For the text-containing cell, return its midpoint in (x, y) coordinate format. 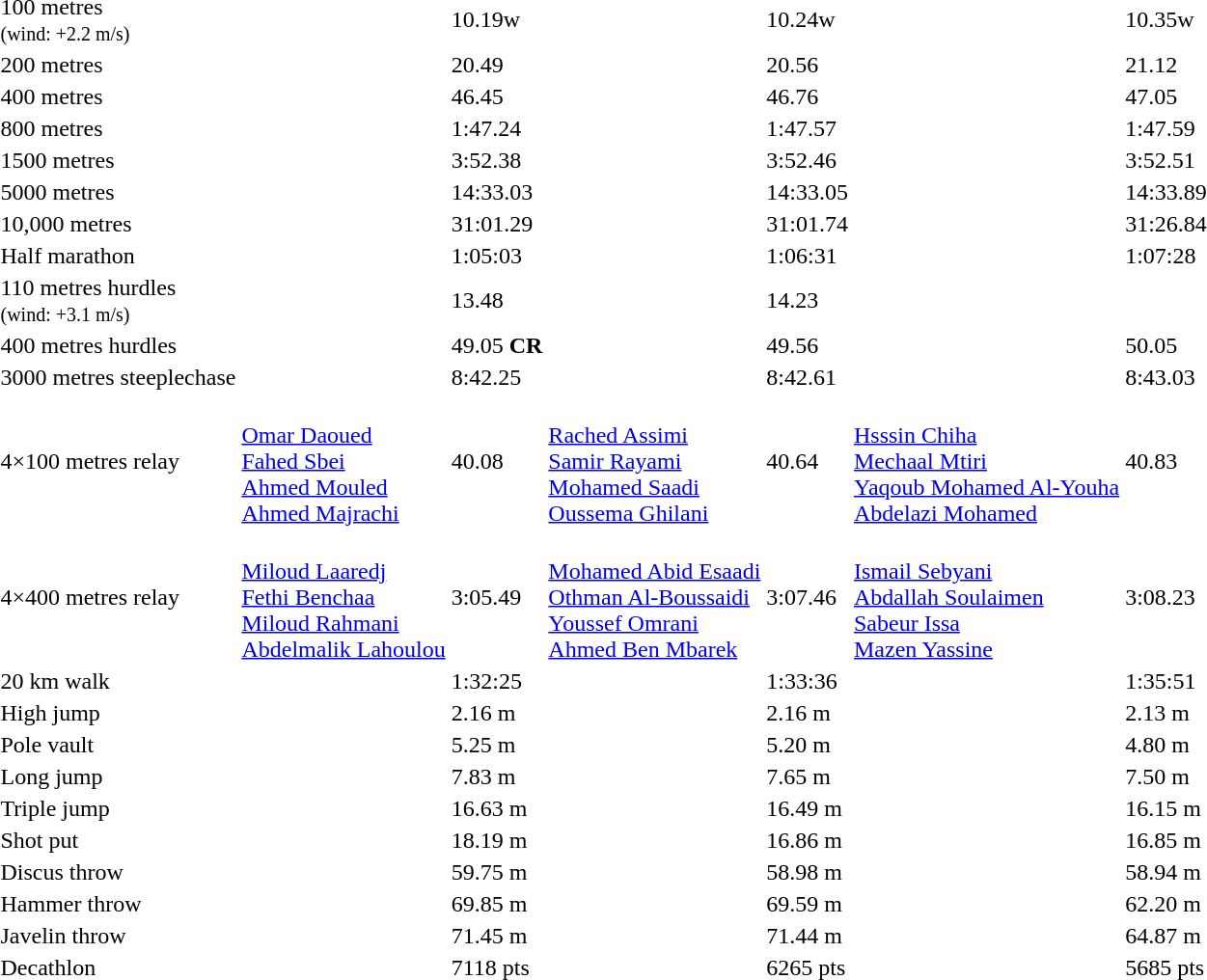
40.64 (808, 461)
7.83 m (497, 776)
16.86 m (808, 840)
59.75 m (497, 872)
14:33.03 (497, 192)
46.45 (497, 96)
40.08 (497, 461)
1:47.24 (497, 128)
3:05.49 (497, 597)
1:06:31 (808, 256)
49.05 CR (497, 345)
Miloud LaaredjFethi BenchaaMiloud RahmaniAbdelmalik Lahoulou (343, 597)
5.20 m (808, 745)
16.63 m (497, 808)
14:33.05 (808, 192)
69.85 m (497, 904)
7.65 m (808, 776)
3:07.46 (808, 597)
Ismail SebyaniAbdallah SoulaimenSabeur IssaMazen Yassine (987, 597)
20.49 (497, 65)
Rached AssimiSamir RayamiMohamed SaadiOussema Ghilani (654, 461)
69.59 m (808, 904)
46.76 (808, 96)
16.49 m (808, 808)
Omar DaouedFahed SbeiAhmed MouledAhmed Majrachi (343, 461)
1:47.57 (808, 128)
14.23 (808, 301)
31:01.29 (497, 224)
18.19 m (497, 840)
1:33:36 (808, 681)
1:32:25 (497, 681)
5.25 m (497, 745)
20.56 (808, 65)
49.56 (808, 345)
13.48 (497, 301)
31:01.74 (808, 224)
8:42.61 (808, 377)
8:42.25 (497, 377)
3:52.38 (497, 160)
Hsssin ChihaMechaal MtiriYaqoub Mohamed Al-YouhaAbdelazi Mohamed (987, 461)
Mohamed Abid EsaadiOthman Al-BoussaidiYoussef OmraniAhmed Ben Mbarek (654, 597)
71.45 m (497, 936)
3:52.46 (808, 160)
71.44 m (808, 936)
1:05:03 (497, 256)
58.98 m (808, 872)
